Provide the (x, y) coordinate of the cell's center where the given text is located.  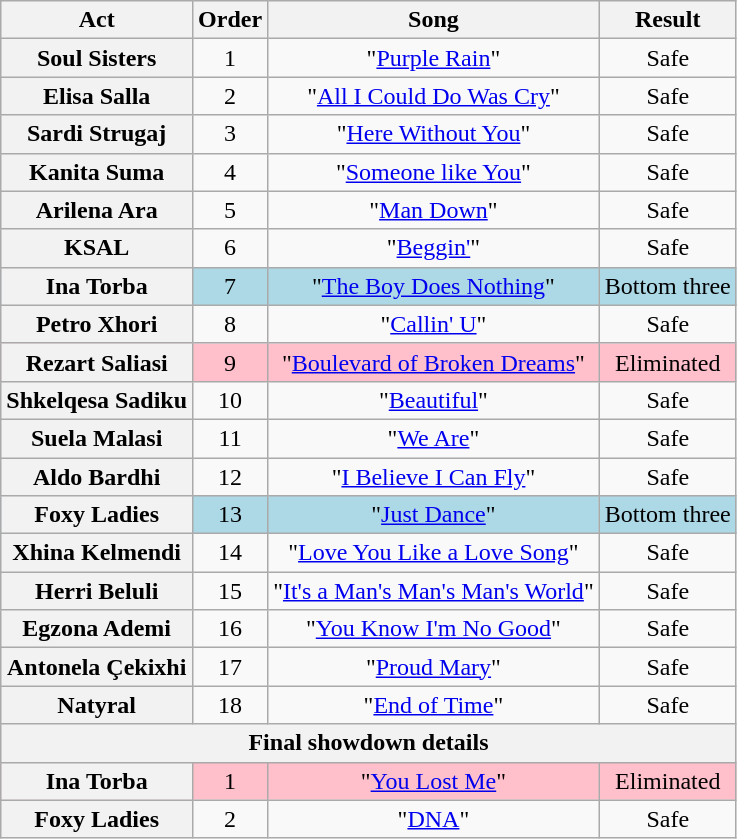
10 (230, 400)
"Beautiful" (434, 400)
"Proud Mary" (434, 667)
Petro Xhori (97, 324)
"DNA" (434, 819)
Soul Sisters (97, 58)
Result (668, 20)
"You Lost Me" (434, 781)
Song (434, 20)
13 (230, 515)
Natyral (97, 705)
"Man Down" (434, 210)
18 (230, 705)
"It's a Man's Man's Man's World" (434, 591)
"Beggin'" (434, 248)
"The Boy Does Nothing" (434, 286)
9 (230, 362)
Sardi Strugaj (97, 134)
Order (230, 20)
"Someone like You" (434, 172)
11 (230, 438)
"You Know I'm No Good" (434, 629)
KSAL (97, 248)
"Callin' U" (434, 324)
"Boulevard of Broken Dreams" (434, 362)
"All I Could Do Was Cry" (434, 96)
Aldo Bardhi (97, 477)
Xhina Kelmendi (97, 553)
12 (230, 477)
4 (230, 172)
Act (97, 20)
15 (230, 591)
3 (230, 134)
Final showdown details (368, 743)
Egzona Ademi (97, 629)
Antonela Çekixhi (97, 667)
"End of Time" (434, 705)
5 (230, 210)
Shkelqesa Sadiku (97, 400)
7 (230, 286)
Kanita Suma (97, 172)
17 (230, 667)
"Purple Rain" (434, 58)
Suela Malasi (97, 438)
Herri Beluli (97, 591)
"I Believe I Can Fly" (434, 477)
Arilena Ara (97, 210)
16 (230, 629)
"We Are" (434, 438)
"Love You Like a Love Song" (434, 553)
Elisa Salla (97, 96)
8 (230, 324)
"Just Dance" (434, 515)
14 (230, 553)
Rezart Saliasi (97, 362)
"Here Without You" (434, 134)
6 (230, 248)
